From the cell containing the given text, extract its center point as [x, y] coordinate. 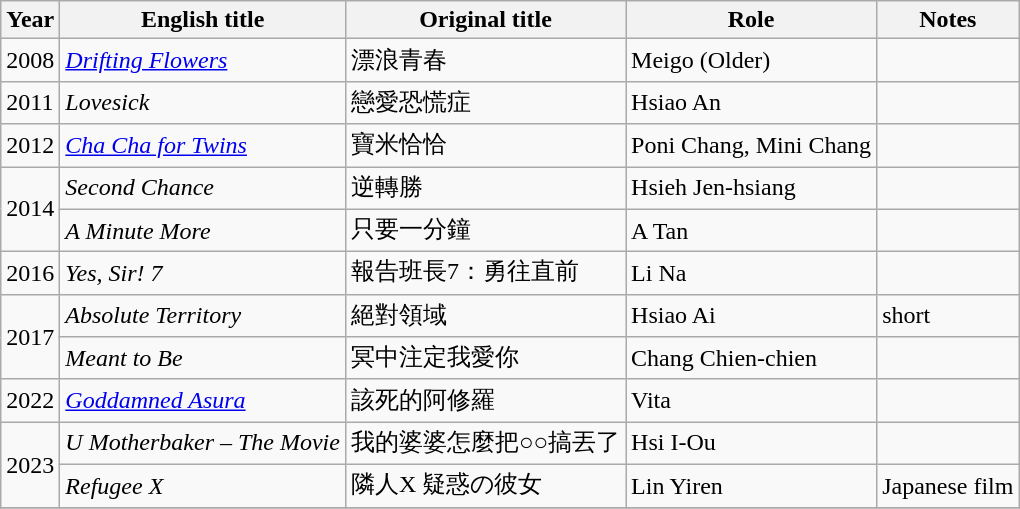
Absolute Territory [203, 316]
2016 [30, 274]
Chang Chien-chien [752, 358]
Year [30, 20]
Cha Cha for Twins [203, 146]
U Motherbaker – The Movie [203, 444]
漂浪青春 [485, 60]
隣人X 疑惑の彼女 [485, 486]
Meigo (Older) [752, 60]
A Minute More [203, 230]
逆轉勝 [485, 188]
Hsi I-Ou [752, 444]
Vita [752, 400]
絕對領域 [485, 316]
Japanese film [948, 486]
Goddamned Asura [203, 400]
Drifting Flowers [203, 60]
冥中注定我愛你 [485, 358]
我的婆婆怎麼把○○搞丟了 [485, 444]
Hsieh Jen-hsiang [752, 188]
English title [203, 20]
該死的阿修羅 [485, 400]
Li Na [752, 274]
2014 [30, 208]
Notes [948, 20]
2023 [30, 464]
Original title [485, 20]
Meant to Be [203, 358]
2008 [30, 60]
寶米恰恰 [485, 146]
Yes, Sir! 7 [203, 274]
Hsiao An [752, 102]
A Tan [752, 230]
Refugee X [203, 486]
Lovesick [203, 102]
Hsiao Ai [752, 316]
Poni Chang, Mini Chang [752, 146]
報告班長7：勇往直前 [485, 274]
2011 [30, 102]
只要一分鐘 [485, 230]
Second Chance [203, 188]
Role [752, 20]
戀愛恐慌症 [485, 102]
2022 [30, 400]
short [948, 316]
Lin Yiren [752, 486]
2012 [30, 146]
2017 [30, 336]
